Capture the cell that displays the provided text and extract its (x, y) central coordinate. 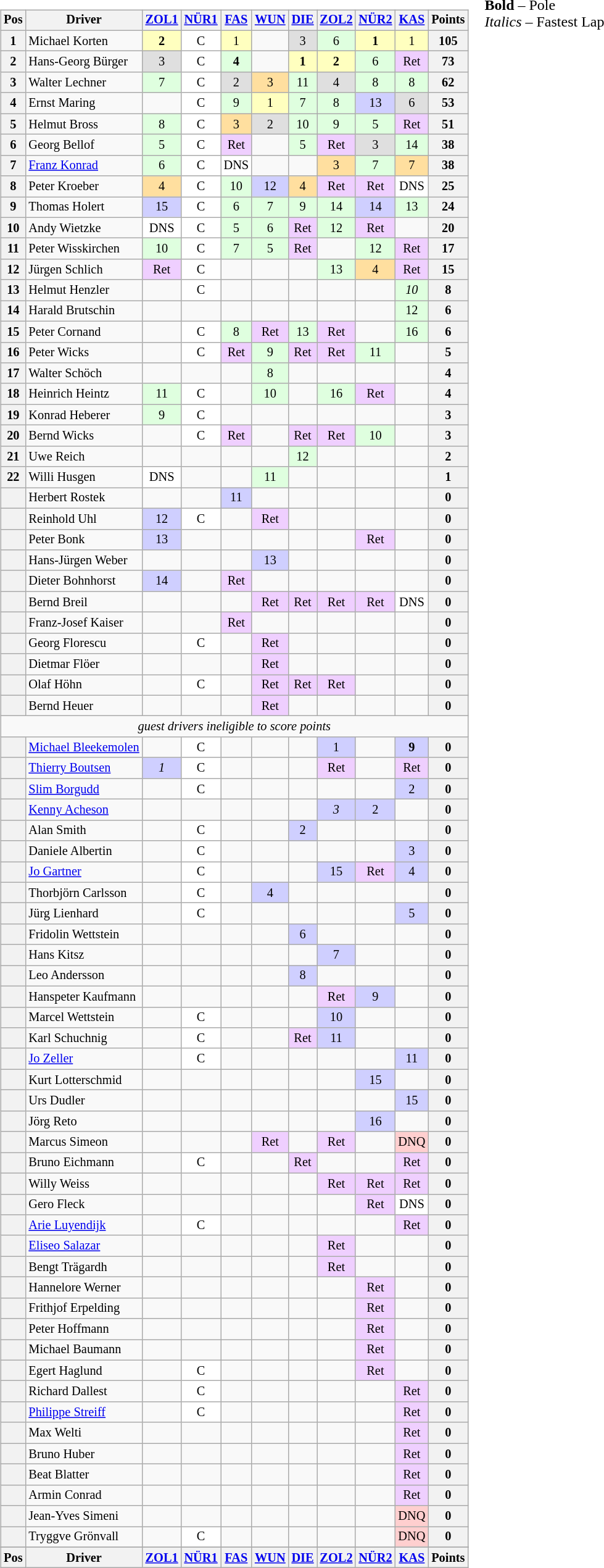
Herbert Rostek (84, 498)
Kenny Acheson (84, 810)
Hanspeter Kaufmann (84, 996)
Walter Lechner (84, 83)
Eliseo Salazar (84, 1246)
105 (448, 41)
Reinhold Uhl (84, 519)
Urs Dudler (84, 1101)
18 (13, 394)
Uwe Reich (84, 456)
Marcel Wettstein (84, 1017)
Michael Baumann (84, 1350)
53 (448, 103)
Thorbjörn Carlsson (84, 893)
22 (13, 477)
Jo Zeller (84, 1059)
Peter Hoffmann (84, 1329)
51 (448, 124)
guest drivers ineligible to score points (234, 727)
19 (13, 415)
73 (448, 62)
Walter Schöch (84, 373)
Olaf Höhn (84, 685)
Bernd Heuer (84, 706)
Franz-Josef Kaiser (84, 623)
Slim Borgudd (84, 789)
21 (13, 456)
Ernst Maring (84, 103)
Jean-Yves Simeni (84, 1516)
Tryggve Grönvall (84, 1537)
Beat Blatter (84, 1475)
Andy Wietzke (84, 228)
Hans Kitsz (84, 955)
Richard Dallest (84, 1391)
Heinrich Heintz (84, 394)
Thierry Boutsen (84, 768)
62 (448, 83)
Willy Weiss (84, 1183)
Franz Konrad (84, 165)
Konrad Heberer (84, 415)
Peter Wicks (84, 352)
Bruno Eichmann (84, 1163)
25 (448, 186)
Helmut Henzler (84, 290)
Georg Bellof (84, 145)
Daniele Albertin (84, 851)
Hans-Georg Bürger (84, 62)
Frithjof Erpelding (84, 1308)
Alan Smith (84, 830)
Jürgen Schlich (84, 270)
Helmut Bross (84, 124)
Philippe Streiff (84, 1412)
Georg Florescu (84, 643)
Bruno Huber (84, 1454)
Michael Korten (84, 41)
Leo Andersson (84, 976)
Bernd Wicks (84, 436)
Dietmar Flöer (84, 664)
Arie Luyendijk (84, 1225)
Fridolin Wettstein (84, 935)
Armin Conrad (84, 1495)
Jörg Reto (84, 1121)
Bernd Breil (84, 602)
Jürg Lienhard (84, 914)
Kurt Lotterschmid (84, 1080)
24 (448, 207)
Dieter Bohnhorst (84, 581)
Peter Wisskirchen (84, 249)
Max Welti (84, 1433)
Harald Brutschin (84, 311)
Hans-Jürgen Weber (84, 561)
Gero Fleck (84, 1204)
Willi Husgen (84, 477)
Michael Bleekemolen (84, 748)
Peter Cornand (84, 332)
Egert Haglund (84, 1370)
Marcus Simeon (84, 1142)
Jo Gartner (84, 872)
Thomas Holert (84, 207)
Bengt Trägardh (84, 1267)
Hannelore Werner (84, 1288)
Peter Kroeber (84, 186)
Karl Schuchnig (84, 1038)
Peter Bonk (84, 540)
